Extract the (X, Y) coordinate from the center of the cell holding the provided text.  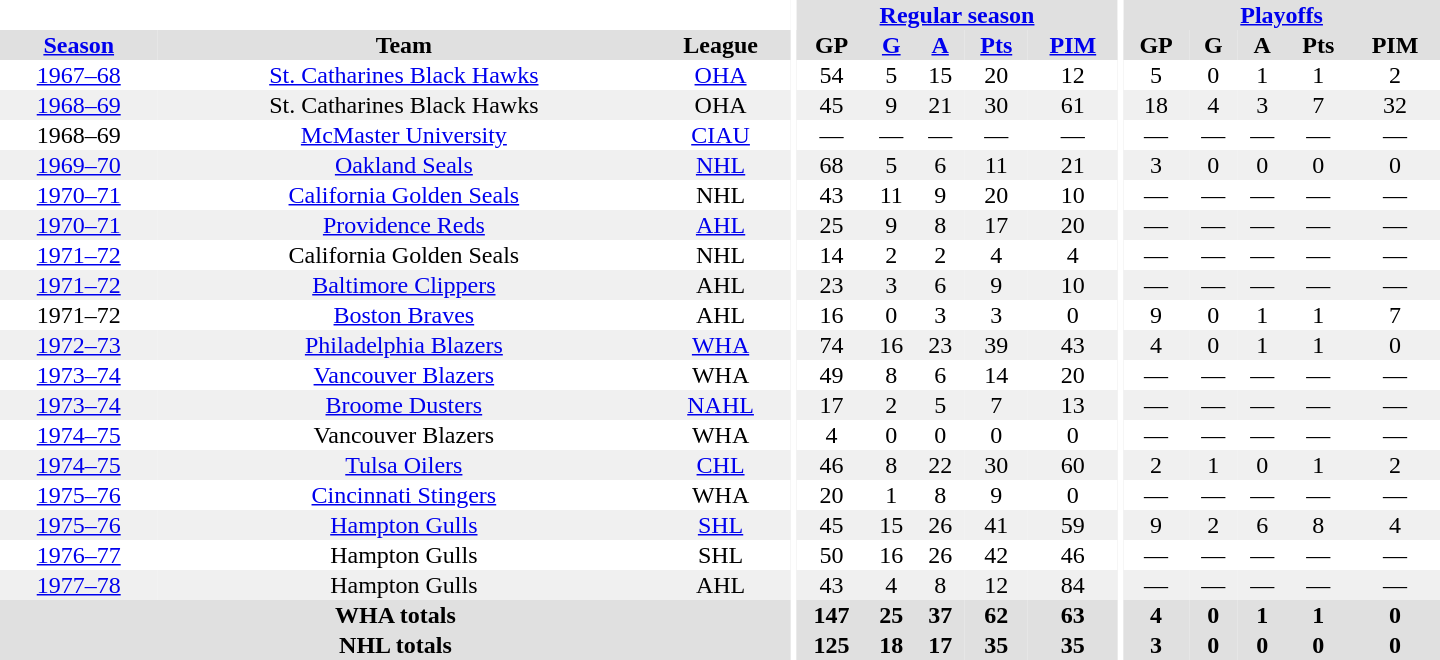
59 (1073, 525)
22 (940, 465)
Season (78, 45)
Cincinnati Stingers (404, 495)
62 (996, 615)
1967–68 (78, 75)
39 (996, 345)
50 (832, 555)
Playoffs (1282, 15)
61 (1073, 105)
1972–73 (78, 345)
WHA totals (396, 615)
Broome Dusters (404, 405)
1977–78 (78, 585)
Team (404, 45)
84 (1073, 585)
Regular season (957, 15)
NHL totals (396, 645)
CIAU (720, 135)
42 (996, 555)
Baltimore Clippers (404, 285)
Tulsa Oilers (404, 465)
54 (832, 75)
NAHL (720, 405)
125 (832, 645)
League (720, 45)
37 (940, 615)
49 (832, 375)
63 (1073, 615)
Providence Reds (404, 225)
68 (832, 165)
Oakland Seals (404, 165)
1976–77 (78, 555)
74 (832, 345)
McMaster University (404, 135)
CHL (720, 465)
41 (996, 525)
32 (1395, 105)
147 (832, 615)
Philadelphia Blazers (404, 345)
13 (1073, 405)
60 (1073, 465)
1969–70 (78, 165)
Boston Braves (404, 315)
